Capture the cell that displays the provided text and extract its (X, Y) central coordinate. 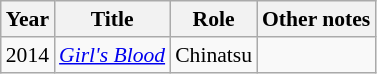
2014 (28, 55)
Title (112, 19)
Role (214, 19)
Girl's Blood (112, 55)
Year (28, 19)
Chinatsu (214, 55)
Other notes (316, 19)
